From the cell containing the given text, extract its center point as [X, Y] coordinate. 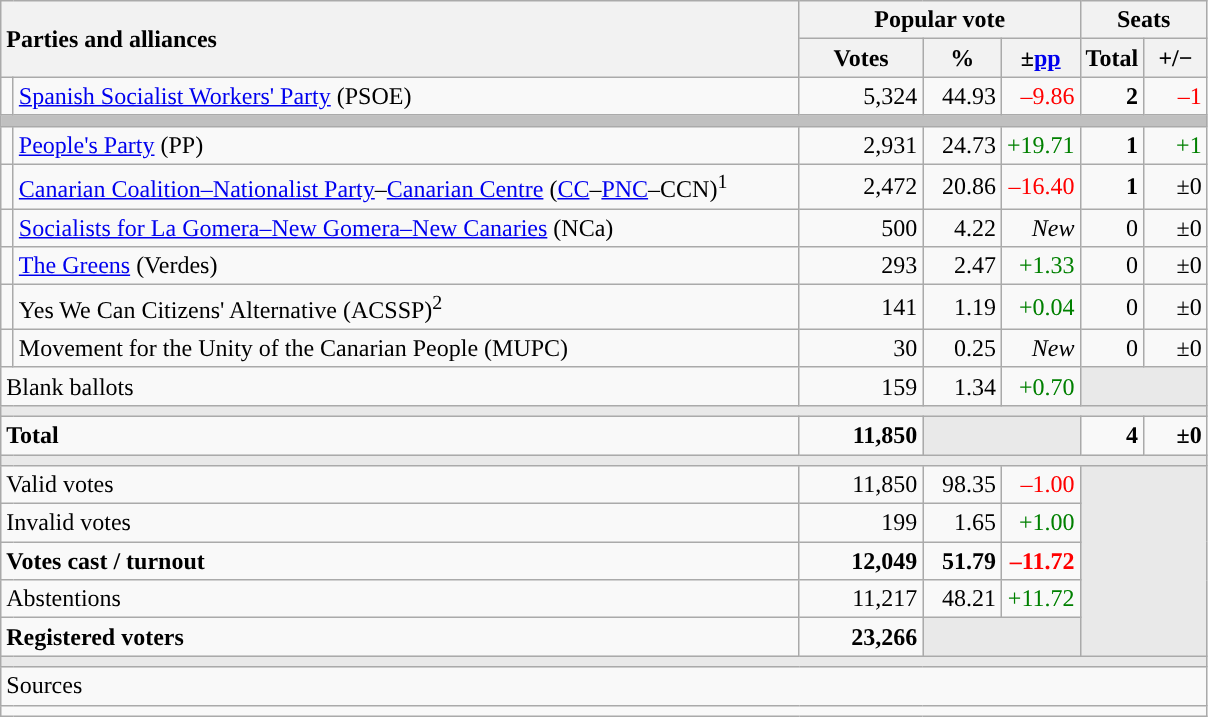
–1 [1176, 96]
–9.86 [1040, 96]
+11.72 [1040, 599]
0.25 [962, 348]
% [962, 58]
People's Party (PP) [406, 145]
199 [861, 523]
Spanish Socialist Workers' Party (PSOE) [406, 96]
Popular vote [940, 20]
Yes We Can Citizens' Alternative (ACSSP)2 [406, 308]
2 [1112, 96]
2,472 [861, 186]
2,931 [861, 145]
48.21 [962, 599]
44.93 [962, 96]
4 [1112, 435]
1.34 [962, 386]
+1.33 [1040, 266]
Votes [861, 58]
Canarian Coalition–Nationalist Party–Canarian Centre (CC–PNC–CCN)1 [406, 186]
+0.04 [1040, 308]
1.19 [962, 308]
12,049 [861, 561]
Invalid votes [400, 523]
4.22 [962, 228]
141 [861, 308]
Registered voters [400, 637]
+1 [1176, 145]
+1.00 [1040, 523]
293 [861, 266]
+19.71 [1040, 145]
24.73 [962, 145]
51.79 [962, 561]
Blank ballots [400, 386]
11,217 [861, 599]
Seats [1144, 20]
–16.40 [1040, 186]
Abstentions [400, 599]
The Greens (Verdes) [406, 266]
20.86 [962, 186]
2.47 [962, 266]
1.65 [962, 523]
Movement for the Unity of the Canarian People (MUPC) [406, 348]
Votes cast / turnout [400, 561]
Sources [604, 686]
–1.00 [1040, 485]
5,324 [861, 96]
Socialists for La Gomera–New Gomera–New Canaries (NCa) [406, 228]
–11.72 [1040, 561]
500 [861, 228]
23,266 [861, 637]
98.35 [962, 485]
+0.70 [1040, 386]
Valid votes [400, 485]
±pp [1040, 58]
30 [861, 348]
Parties and alliances [400, 39]
+/− [1176, 58]
159 [861, 386]
